Output the [x, y] coordinate of the center of the cell containing the given text.  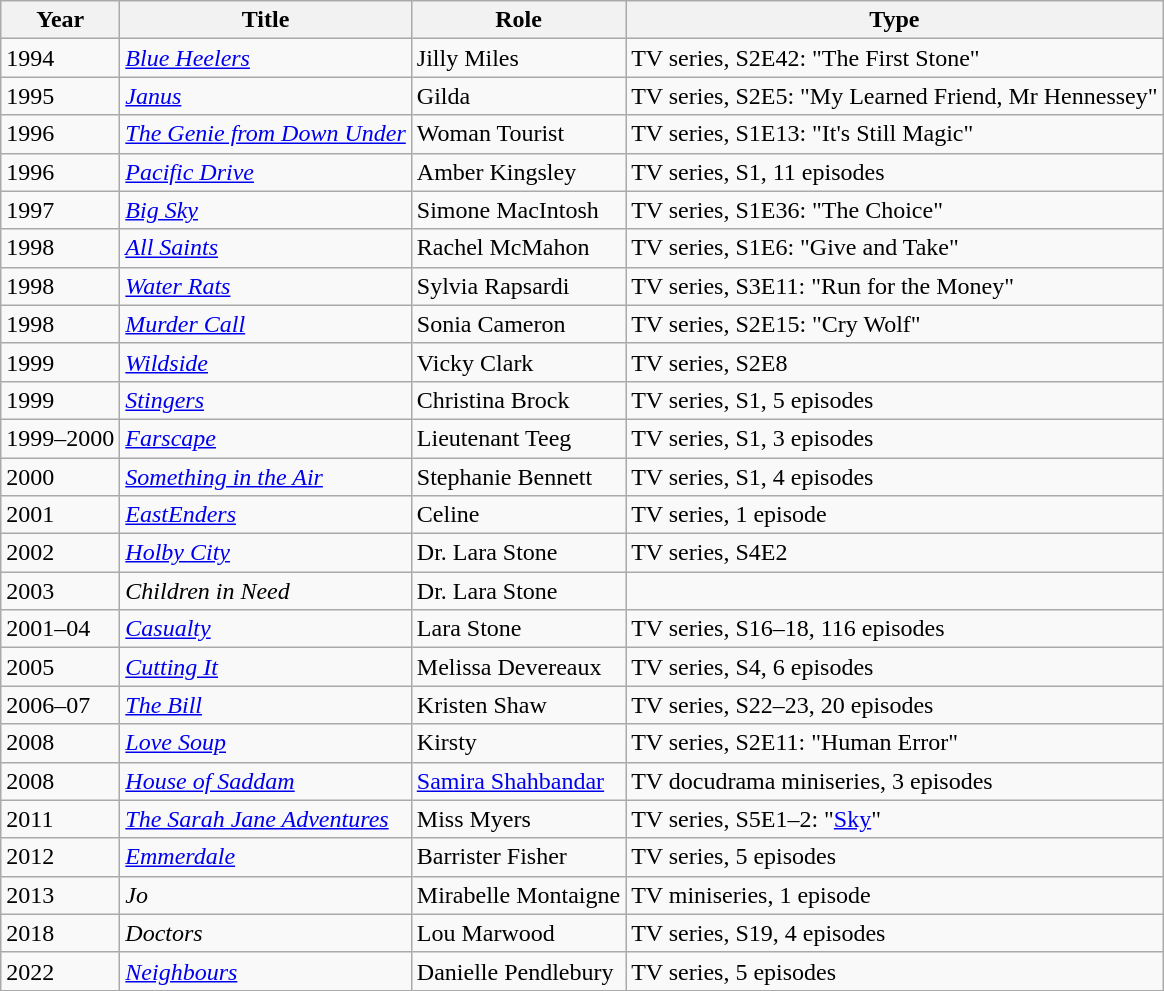
2000 [60, 477]
Mirabelle Montaigne [518, 895]
2002 [60, 553]
TV series, S2E5: "My Learned Friend, Mr Hennessey" [894, 96]
TV series, S4E2 [894, 553]
1999–2000 [60, 438]
Barrister Fisher [518, 857]
TV series, S19, 4 episodes [894, 933]
2003 [60, 591]
Blue Heelers [266, 58]
TV series, S22–23, 20 episodes [894, 705]
Something in the Air [266, 477]
Year [60, 20]
Lou Marwood [518, 933]
Stephanie Bennett [518, 477]
Cutting It [266, 667]
2005 [60, 667]
TV series, S1, 4 episodes [894, 477]
TV series, S1, 11 episodes [894, 172]
1995 [60, 96]
Amber Kingsley [518, 172]
Rachel McMahon [518, 248]
TV docudrama miniseries, 3 episodes [894, 781]
Melissa Devereaux [518, 667]
2006–07 [60, 705]
Farscape [266, 438]
Neighbours [266, 971]
2001 [60, 515]
Simone MacIntosh [518, 210]
Holby City [266, 553]
Gilda [518, 96]
Water Rats [266, 286]
TV miniseries, 1 episode [894, 895]
TV series, S2E11: "Human Error" [894, 743]
Janus [266, 96]
Casualty [266, 629]
Role [518, 20]
Woman Tourist [518, 134]
Children in Need [266, 591]
TV series, S16–18, 116 episodes [894, 629]
Doctors [266, 933]
TV series, S3E11: "Run for the Money" [894, 286]
Sonia Cameron [518, 324]
Jilly Miles [518, 58]
All Saints [266, 248]
2012 [60, 857]
Pacific Drive [266, 172]
The Sarah Jane Adventures [266, 819]
TV series, S1E13: "It's Still Magic" [894, 134]
Kirsty [518, 743]
Celine [518, 515]
1994 [60, 58]
2013 [60, 895]
EastEnders [266, 515]
Samira Shahbandar [518, 781]
Emmerdale [266, 857]
TV series, S5E1–2: "Sky" [894, 819]
Vicky Clark [518, 362]
2011 [60, 819]
Sylvia Rapsardi [518, 286]
2022 [60, 971]
TV series, S1E6: "Give and Take" [894, 248]
Wildside [266, 362]
2018 [60, 933]
The Genie from Down Under [266, 134]
1997 [60, 210]
TV series, S1E36: "The Choice" [894, 210]
TV series, S4, 6 episodes [894, 667]
Miss Myers [518, 819]
Type [894, 20]
Big Sky [266, 210]
Love Soup [266, 743]
TV series, S2E8 [894, 362]
Jo [266, 895]
Title [266, 20]
TV series, S1, 3 episodes [894, 438]
2001–04 [60, 629]
TV series, S2E15: "Cry Wolf" [894, 324]
Murder Call [266, 324]
Lara Stone [518, 629]
Kristen Shaw [518, 705]
House of Saddam [266, 781]
Christina Brock [518, 400]
Stingers [266, 400]
TV series, 1 episode [894, 515]
TV series, S2E42: "The First Stone" [894, 58]
Danielle Pendlebury [518, 971]
TV series, S1, 5 episodes [894, 400]
Lieutenant Teeg [518, 438]
The Bill [266, 705]
